Return the (x, y) coordinate for the center point of the cell that contains the specified text.  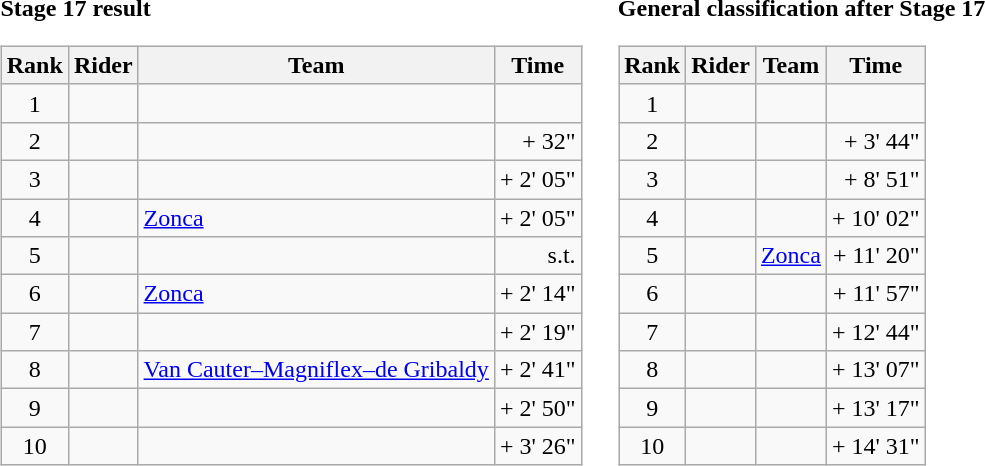
+ 2' 14" (538, 294)
+ 13' 07" (876, 370)
+ 2' 19" (538, 332)
+ 2' 50" (538, 408)
+ 11' 57" (876, 294)
s.t. (538, 256)
+ 2' 41" (538, 370)
+ 14' 31" (876, 446)
+ 3' 26" (538, 446)
+ 3' 44" (876, 141)
+ 12' 44" (876, 332)
+ 10' 02" (876, 217)
+ 13' 17" (876, 408)
+ 32" (538, 141)
+ 11' 20" (876, 256)
Van Cauter–Magniflex–de Gribaldy (316, 370)
+ 8' 51" (876, 179)
